Capture the cell that displays the provided text and extract its [x, y] central coordinate. 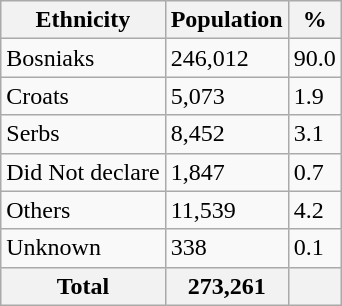
Unknown [83, 248]
8,452 [226, 134]
90.0 [314, 58]
3.1 [314, 134]
Croats [83, 96]
Others [83, 210]
Total [83, 286]
1,847 [226, 172]
Ethnicity [83, 20]
246,012 [226, 58]
4.2 [314, 210]
0.7 [314, 172]
1.9 [314, 96]
0.1 [314, 248]
Bosniaks [83, 58]
Did Not declare [83, 172]
338 [226, 248]
5,073 [226, 96]
Population [226, 20]
Serbs [83, 134]
% [314, 20]
11,539 [226, 210]
273,261 [226, 286]
